Detect which cell encompasses the target text, then output its [x, y] center coordinate. 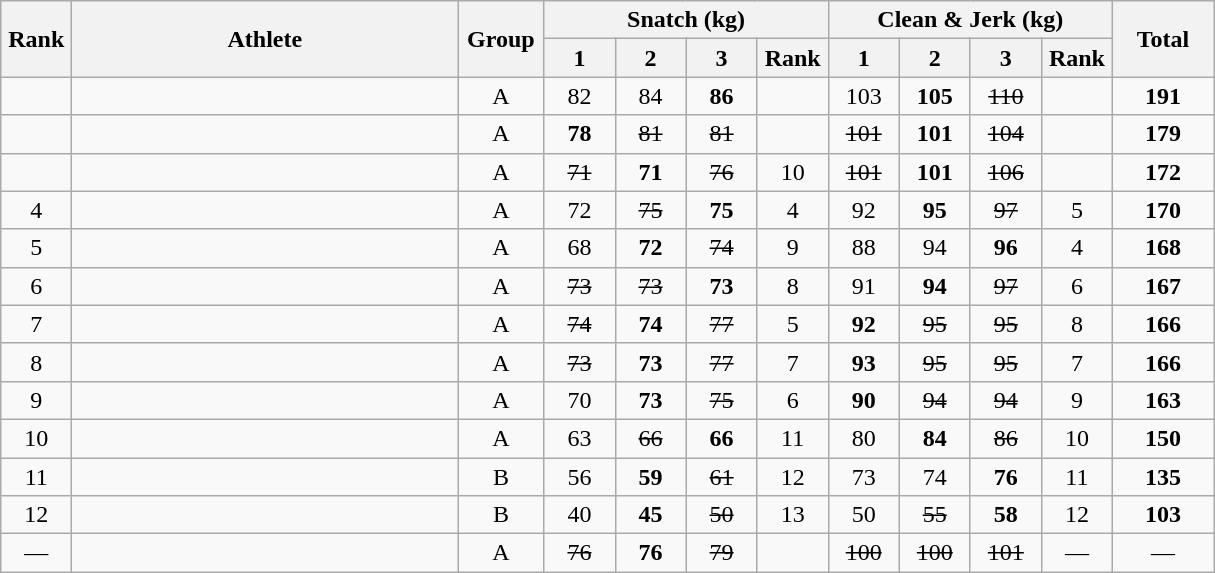
79 [722, 553]
135 [1162, 477]
163 [1162, 400]
78 [580, 134]
59 [650, 477]
168 [1162, 248]
58 [1006, 515]
82 [580, 96]
Group [501, 39]
56 [580, 477]
Athlete [265, 39]
170 [1162, 210]
13 [792, 515]
45 [650, 515]
70 [580, 400]
61 [722, 477]
179 [1162, 134]
105 [934, 96]
106 [1006, 172]
104 [1006, 134]
Total [1162, 39]
150 [1162, 438]
91 [864, 286]
191 [1162, 96]
167 [1162, 286]
55 [934, 515]
Snatch (kg) [686, 20]
80 [864, 438]
172 [1162, 172]
Clean & Jerk (kg) [970, 20]
63 [580, 438]
88 [864, 248]
110 [1006, 96]
93 [864, 362]
96 [1006, 248]
68 [580, 248]
40 [580, 515]
90 [864, 400]
